From the cell containing the given text, extract its center point as (x, y) coordinate. 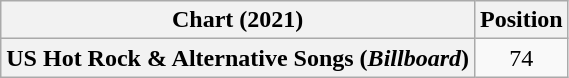
US Hot Rock & Alternative Songs (Billboard) (238, 58)
74 (521, 58)
Position (521, 20)
Chart (2021) (238, 20)
